Detect which cell encompasses the target text, then output its [x, y] center coordinate. 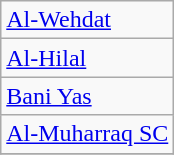
Bani Yas [88, 96]
Al-Wehdat [88, 20]
Al-Muharraq SC [88, 134]
Al-Hilal [88, 58]
